Identify which cell holds the provided text, then report its (X, Y) central coordinate. 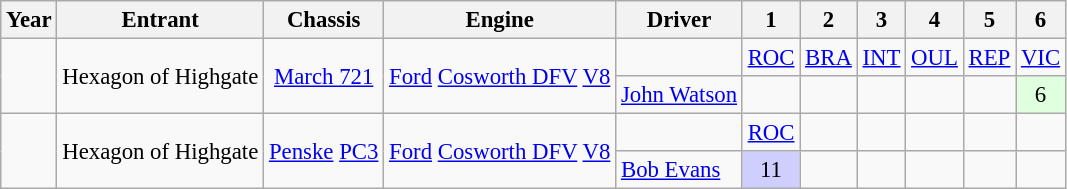
1 (770, 20)
REP (989, 58)
Penske PC3 (324, 152)
4 (934, 20)
BRA (828, 58)
March 721 (324, 76)
5 (989, 20)
11 (770, 170)
Year (29, 20)
Bob Evans (680, 170)
3 (882, 20)
2 (828, 20)
John Watson (680, 95)
Driver (680, 20)
Entrant (160, 20)
VIC (1041, 58)
OUL (934, 58)
INT (882, 58)
Engine (500, 20)
Chassis (324, 20)
